Locate the cell with the specified text and output its [X, Y] center coordinate. 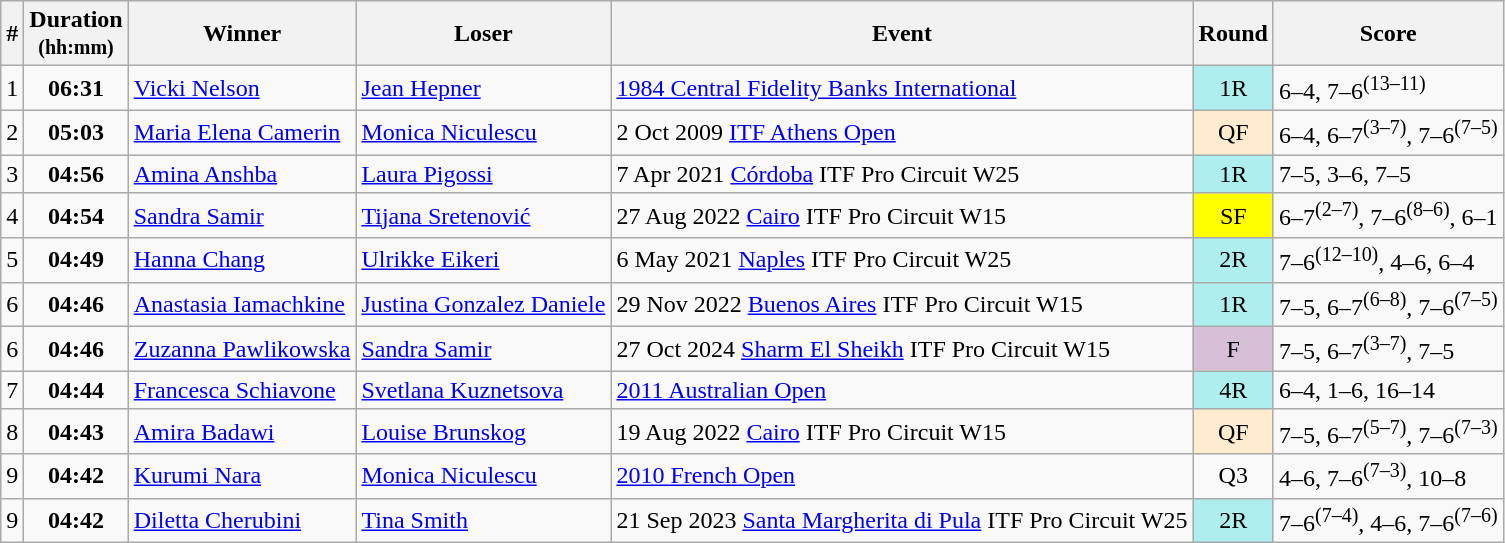
6–4, 1–6, 16–14 [1388, 390]
7–6(12–10), 4–6, 6–4 [1388, 260]
Kurumi Nara [242, 476]
1984 Central Fidelity Banks International [902, 88]
04:44 [76, 390]
4 [12, 216]
04:54 [76, 216]
Ulrikke Eikeri [484, 260]
Francesca Schiavone [242, 390]
F [1233, 350]
06:31 [76, 88]
Justina Gonzalez Daniele [484, 304]
04:43 [76, 432]
21 Sep 2023 Santa Margherita di Pula ITF Pro Circuit W25 [902, 520]
7–5, 6–7(6–8), 7–6(7–5) [1388, 304]
2 [12, 132]
7–5, 6–7(5–7), 7–6(7–3) [1388, 432]
6–4, 7–6(13–11) [1388, 88]
6–7(2–7), 7–6(8–6), 6–1 [1388, 216]
Event [902, 34]
Round [1233, 34]
Maria Elena Camerin [242, 132]
29 Nov 2022 Buenos Aires ITF Pro Circuit W15 [902, 304]
Zuzanna Pawlikowska [242, 350]
2011 Australian Open [902, 390]
7 [12, 390]
05:03 [76, 132]
Vicki Nelson [242, 88]
5 [12, 260]
2010 French Open [902, 476]
Tijana Sretenović [484, 216]
Duration(hh:mm) [76, 34]
Q3 [1233, 476]
Anastasia Iamachkine [242, 304]
19 Aug 2022 Cairo ITF Pro Circuit W15 [902, 432]
Svetlana Kuznetsova [484, 390]
27 Oct 2024 Sharm El Sheikh ITF Pro Circuit W15 [902, 350]
Amina Anshba [242, 174]
Winner [242, 34]
Tina Smith [484, 520]
Amira Badawi [242, 432]
27 Aug 2022 Cairo ITF Pro Circuit W15 [902, 216]
04:56 [76, 174]
7–5, 6–7(3–7), 7–5 [1388, 350]
2 Oct 2009 ITF Athens Open [902, 132]
4R [1233, 390]
Laura Pigossi [484, 174]
3 [12, 174]
# [12, 34]
8 [12, 432]
Louise Brunskog [484, 432]
SF [1233, 216]
6–4, 6–7(3–7), 7–6(7–5) [1388, 132]
Score [1388, 34]
Jean Hepner [484, 88]
7–5, 3–6, 7–5 [1388, 174]
Loser [484, 34]
6 May 2021 Naples ITF Pro Circuit W25 [902, 260]
04:49 [76, 260]
Diletta Cherubini [242, 520]
1 [12, 88]
7 Apr 2021 Córdoba ITF Pro Circuit W25 [902, 174]
Hanna Chang [242, 260]
7–6(7–4), 4–6, 7–6(7–6) [1388, 520]
4–6, 7–6(7–3), 10–8 [1388, 476]
